Output the [X, Y] coordinate of the center of the cell containing the given text.  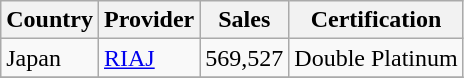
Double Platinum [376, 58]
Certification [376, 20]
Japan [50, 58]
Provider [148, 20]
Sales [244, 20]
Country [50, 20]
RIAJ [148, 58]
569,527 [244, 58]
